Detect which cell encompasses the target text, then output its (x, y) center coordinate. 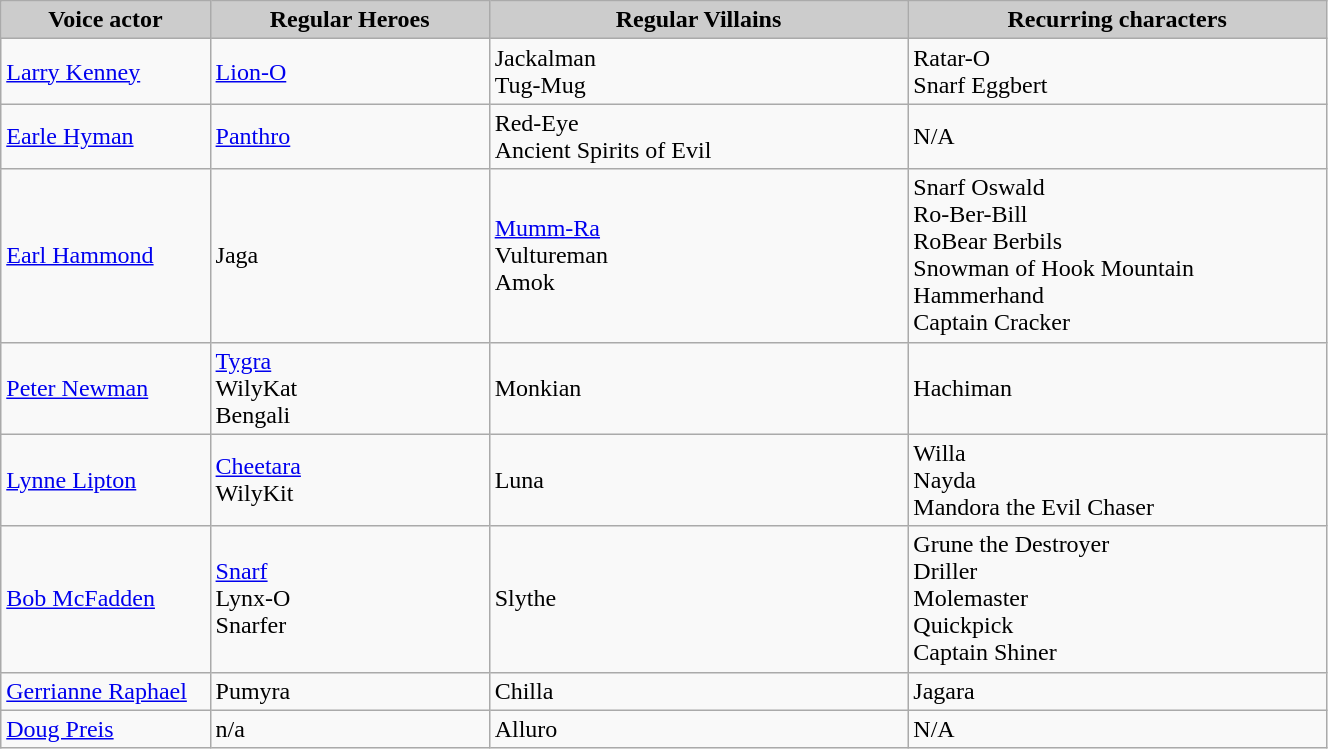
Jaga (350, 256)
Lynne Lipton (106, 480)
JackalmanTug-Mug (698, 72)
Larry Kenney (106, 72)
Snarf OswaldRo-Ber-BillRoBear BerbilsSnowman of Hook MountainHammerhandCaptain Cracker (1118, 256)
Doug Preis (106, 729)
Peter Newman (106, 388)
n/a (350, 729)
Regular Villains (698, 20)
Regular Heroes (350, 20)
Panthro (350, 136)
CheetaraWilyKit (350, 480)
Mumm-RaVulturemanAmok (698, 256)
Red-EyeAncient Spirits of Evil (698, 136)
Monkian (698, 388)
Chilla (698, 691)
Jagara (1118, 691)
Voice actor (106, 20)
Alluro (698, 729)
Grune the DestroyerDrillerMolemasterQuickpickCaptain Shiner (1118, 599)
Gerrianne Raphael (106, 691)
Slythe (698, 599)
Earl Hammond (106, 256)
Luna (698, 480)
Recurring characters (1118, 20)
WillaNaydaMandora the Evil Chaser (1118, 480)
Lion-O (350, 72)
Bob McFadden (106, 599)
Earle Hyman (106, 136)
Ratar-OSnarf Eggbert (1118, 72)
Hachiman (1118, 388)
SnarfLynx-OSnarfer (350, 599)
Pumyra (350, 691)
TygraWilyKatBengali (350, 388)
